Determine the [x, y] coordinate at the center of the cell enclosing the given text.  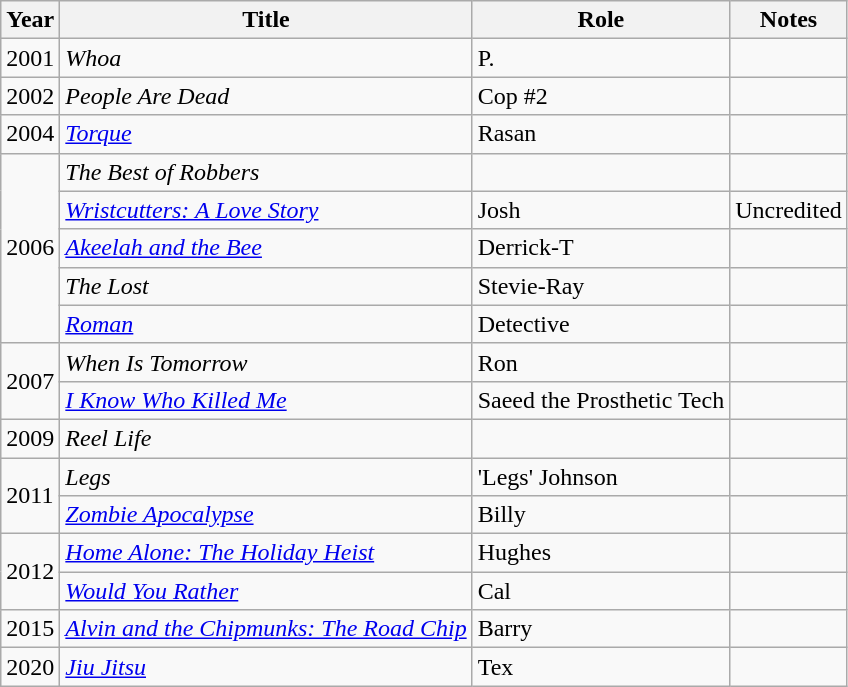
2011 [30, 496]
Detective [601, 324]
Cal [601, 591]
2012 [30, 572]
Zombie Apocalypse [266, 515]
The Lost [266, 286]
P. [601, 58]
2004 [30, 134]
Ron [601, 362]
2002 [30, 96]
When Is Tomorrow [266, 362]
Rasan [601, 134]
2006 [30, 248]
Year [30, 20]
Derrick-T [601, 248]
Role [601, 20]
Legs [266, 477]
Would You Rather [266, 591]
'Legs' Johnson [601, 477]
Cop #2 [601, 96]
Akeelah and the Bee [266, 248]
2007 [30, 381]
Barry [601, 629]
2009 [30, 438]
Reel Life [266, 438]
People Are Dead [266, 96]
2001 [30, 58]
I Know Who Killed Me [266, 400]
Jiu Jitsu [266, 667]
Uncredited [789, 210]
Home Alone: The Holiday Heist [266, 553]
Notes [789, 20]
Stevie-Ray [601, 286]
Hughes [601, 553]
Title [266, 20]
Billy [601, 515]
Josh [601, 210]
Wristcutters: A Love Story [266, 210]
2015 [30, 629]
Roman [266, 324]
Tex [601, 667]
The Best of Robbers [266, 172]
Whoa [266, 58]
Alvin and the Chipmunks: The Road Chip [266, 629]
2020 [30, 667]
Saeed the Prosthetic Tech [601, 400]
Torque [266, 134]
